Provide the [x, y] coordinate of the cell's center where the given text is located.  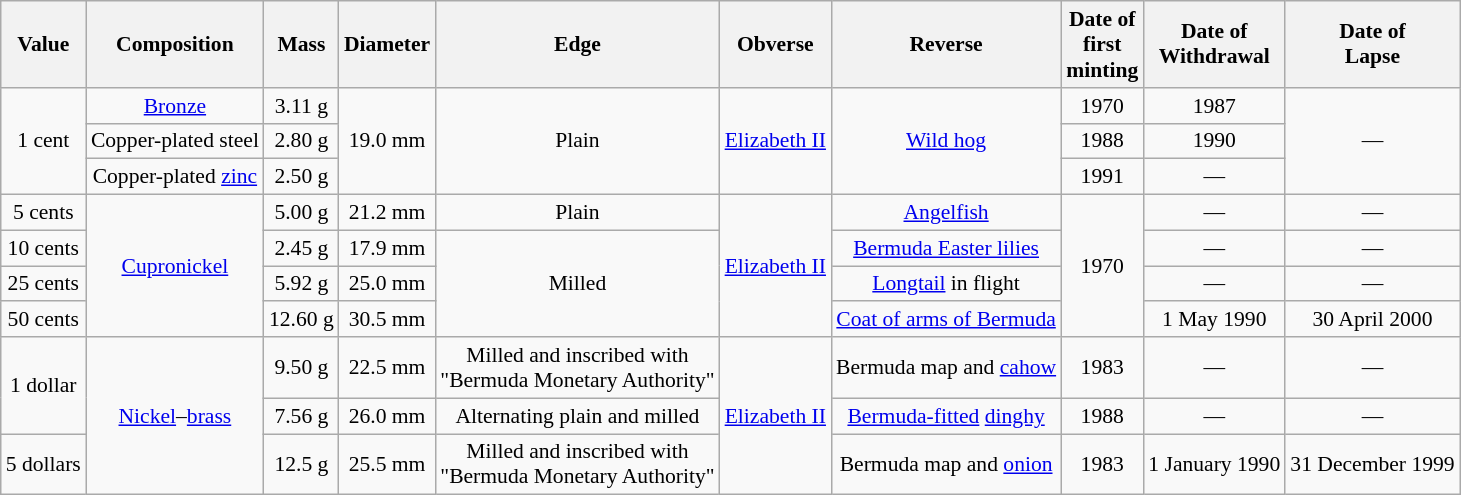
5 dollars [44, 464]
Edge [577, 44]
22.5 mm [387, 368]
Copper-plated steel [175, 141]
Mass [302, 44]
2.80 g [302, 141]
5 cents [44, 213]
Wild hog [946, 142]
1 January 1990 [1214, 464]
Date ofWithdrawal [1214, 44]
Composition [175, 44]
1 May 1990 [1214, 320]
25.5 mm [387, 464]
Bronze [175, 106]
Bermuda Easter lilies [946, 248]
7.56 g [302, 416]
5.92 g [302, 284]
Coat of arms of Bermuda [946, 320]
9.50 g [302, 368]
30.5 mm [387, 320]
1990 [1214, 141]
1 dollar [44, 386]
Copper-plated zinc [175, 177]
Bermuda map and onion [946, 464]
1991 [1102, 177]
Cupronickel [175, 266]
30 April 2000 [1372, 320]
1987 [1214, 106]
19.0 mm [387, 142]
10 cents [44, 248]
1 cent [44, 142]
21.2 mm [387, 213]
50 cents [44, 320]
12.60 g [302, 320]
Nickel–brass [175, 416]
25.0 mm [387, 284]
Bermuda map and cahow [946, 368]
25 cents [44, 284]
Diameter [387, 44]
Date offirstminting [1102, 44]
Value [44, 44]
Bermuda-fitted dinghy [946, 416]
26.0 mm [387, 416]
17.9 mm [387, 248]
Reverse [946, 44]
5.00 g [302, 213]
Longtail in flight [946, 284]
Alternating plain and milled [577, 416]
3.11 g [302, 106]
Obverse [776, 44]
2.50 g [302, 177]
2.45 g [302, 248]
Date ofLapse [1372, 44]
31 December 1999 [1372, 464]
12.5 g [302, 464]
Milled [577, 284]
Angelfish [946, 213]
